Return [x, y] of the center of cell containing provided text 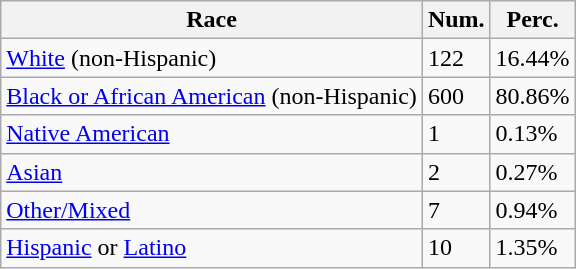
16.44% [532, 58]
122 [456, 58]
Black or African American (non-Hispanic) [212, 96]
White (non-Hispanic) [212, 58]
1 [456, 134]
1.35% [532, 248]
600 [456, 96]
Perc. [532, 20]
Race [212, 20]
10 [456, 248]
Native American [212, 134]
2 [456, 172]
Hispanic or Latino [212, 248]
0.13% [532, 134]
80.86% [532, 96]
Asian [212, 172]
Other/Mixed [212, 210]
Num. [456, 20]
7 [456, 210]
0.27% [532, 172]
0.94% [532, 210]
